Capture the cell that displays the provided text and extract its (x, y) central coordinate. 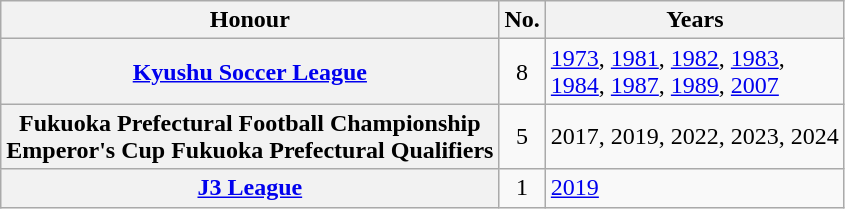
5 (522, 136)
Honour (250, 20)
Years (694, 20)
Kyushu Soccer League (250, 72)
1 (522, 188)
No. (522, 20)
8 (522, 72)
2019 (694, 188)
J3 League (250, 188)
Fukuoka Prefectural Football Championship Emperor's Cup Fukuoka Prefectural Qualifiers (250, 136)
2017, 2019, 2022, 2023, 2024 (694, 136)
1973, 1981, 1982, 1983, 1984, 1987, 1989, 2007 (694, 72)
